Return the (X, Y) coordinate for the center point of the cell that contains the specified text.  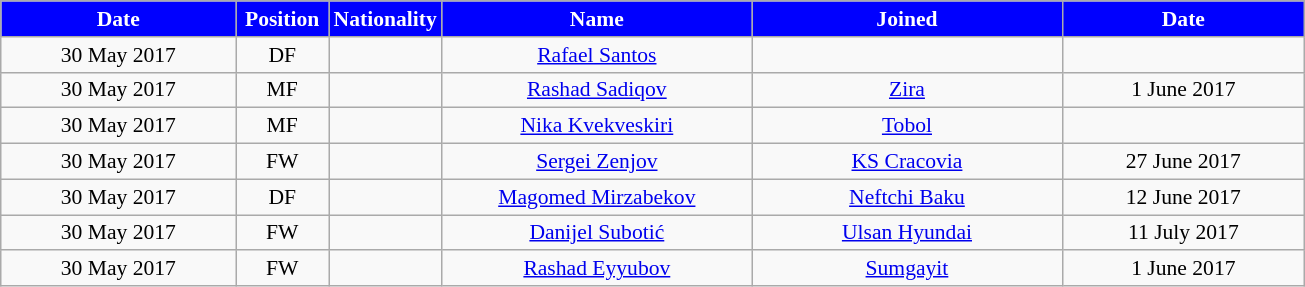
Rashad Eyyubov (597, 269)
Nika Kvekveskiri (597, 126)
Zira (907, 90)
Sergei Zenjov (597, 162)
KS Cracovia (907, 162)
Rafael Santos (597, 55)
Danijel Subotić (597, 233)
27 June 2017 (1184, 162)
Magomed Mirzabekov (597, 197)
Ulsan Hyundai (907, 233)
Tobol (907, 126)
Joined (907, 19)
Rashad Sadiqov (597, 90)
Name (597, 19)
12 June 2017 (1184, 197)
11 July 2017 (1184, 233)
Sumgayit (907, 269)
Neftchi Baku (907, 197)
Position (282, 19)
Nationality (384, 19)
